Search for the cell housing the specified text and yield its [x, y] center coordinate. 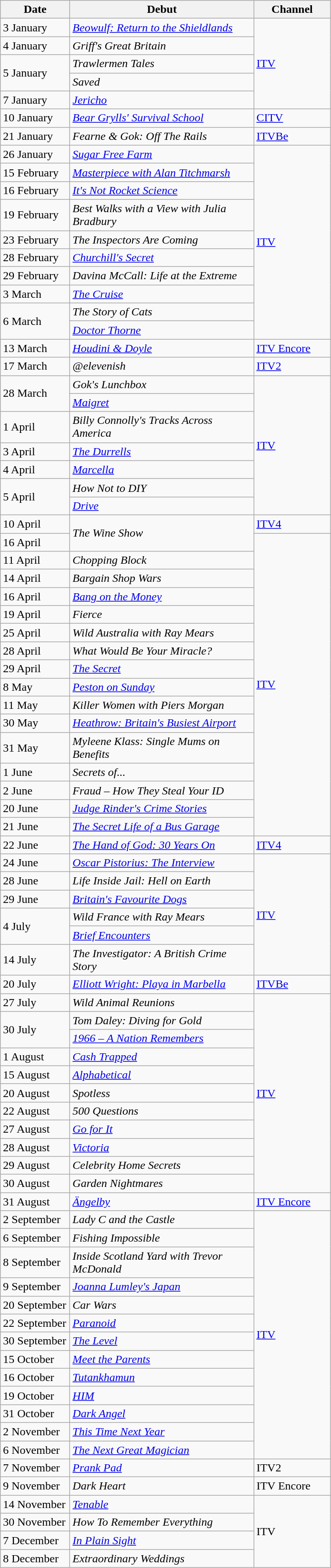
Houdini & Doyle [162, 348]
20 July [35, 984]
Masterpiece with Alan Titchmarsh [162, 172]
19 October [35, 1395]
Myleene Klass: Single Mums on Benefits [162, 748]
Fishing Impossible [162, 1238]
7 November [35, 1468]
Channel [292, 10]
14 November [35, 1504]
14 July [35, 960]
1 April [35, 427]
The Investigator: A British Crime Story [162, 960]
25 April [35, 633]
Doctor Thorne [162, 330]
Davina McCall: Life at the Extreme [162, 276]
Extraordinary Weddings [162, 1558]
6 November [35, 1450]
CITV [292, 118]
6 September [35, 1238]
Billy Connolly's Tracks Across America [162, 427]
26 January [35, 154]
29 June [35, 899]
Prank Pad [162, 1468]
3 January [35, 28]
Griff's Great Britain [162, 46]
Judge Rinder's Crime Stories [162, 808]
Alphabetical [162, 1075]
5 January [35, 73]
Maigret [162, 402]
Killer Women with Piers Morgan [162, 705]
Brief Encounters [162, 935]
Churchill's Secret [162, 258]
28 August [35, 1147]
6 March [35, 321]
Oscar Pistorius: The Interview [162, 863]
Lady C and the Castle [162, 1220]
The Secret [162, 669]
1 June [35, 772]
Victoria [162, 1147]
22 August [35, 1111]
Heathrow: Britain's Busiest Airport [162, 723]
Joanna Lumley's Japan [162, 1287]
28 March [35, 393]
Marcella [162, 470]
10 April [35, 524]
Elliott Wright: Playa in Marbella [162, 984]
29 April [35, 669]
The Durrells [162, 451]
Peston on Sunday [162, 687]
Chopping Block [162, 560]
Garden Nightmares [162, 1184]
Trawlermen Tales [162, 64]
19 April [35, 615]
The Cruise [162, 294]
24 June [35, 863]
500 Questions [162, 1111]
31 May [35, 748]
15 October [35, 1359]
Bear Grylls' Survival School [162, 118]
9 September [35, 1287]
The Inspectors Are Coming [162, 239]
Jericho [162, 100]
14 April [35, 578]
Wild Animal Reunions [162, 1002]
10 January [35, 118]
2 November [35, 1431]
16 February [35, 190]
29 August [35, 1166]
Wild Australia with Ray Mears [162, 633]
The Next Great Magician [162, 1450]
Go for It [162, 1129]
30 September [35, 1341]
The Secret Life of a Bus Garage [162, 826]
2 September [35, 1220]
15 February [35, 172]
21 January [35, 136]
8 September [35, 1263]
30 August [35, 1184]
15 August [35, 1075]
Gok's Lunchbox [162, 384]
How Not to DIY [162, 488]
30 November [35, 1522]
7 December [35, 1540]
29 February [35, 276]
Fearne & Gok: Off The Rails [162, 136]
Tutankhamun [162, 1377]
11 April [35, 560]
3 April [35, 451]
Paranoid [162, 1323]
27 July [35, 1002]
8 May [35, 687]
@elevenish [162, 366]
4 January [35, 46]
The Story of Cats [162, 312]
20 September [35, 1305]
It's Not Rocket Science [162, 190]
Tenable [162, 1504]
28 February [35, 258]
Dark Heart [162, 1486]
Fierce [162, 615]
Sugar Free Farm [162, 154]
Drive [162, 506]
Dark Angel [162, 1413]
16 October [35, 1377]
Cash Trapped [162, 1057]
23 February [35, 239]
30 May [35, 723]
4 April [35, 470]
In Plain Sight [162, 1540]
5 April [35, 497]
Spotless [162, 1093]
3 March [35, 294]
20 August [35, 1093]
Bargain Shop Wars [162, 578]
Life Inside Jail: Hell on Earth [162, 881]
What Would Be Your Miracle? [162, 651]
1 August [35, 1057]
The Wine Show [162, 533]
Secrets of... [162, 772]
11 May [35, 705]
1966 – A Nation Remembers [162, 1039]
8 December [35, 1558]
The Level [162, 1341]
28 April [35, 651]
21 June [35, 826]
Beowulf: Return to the Shieldlands [162, 28]
Bang on the Money [162, 597]
Best Walks with a View with Julia Bradbury [162, 215]
Wild France with Ray Mears [162, 917]
How To Remember Everything [162, 1522]
The Hand of God: 30 Years On [162, 844]
Fraud – How They Steal Your ID [162, 790]
31 October [35, 1413]
7 January [35, 100]
17 March [35, 366]
HIM [162, 1395]
22 September [35, 1323]
9 November [35, 1486]
20 June [35, 808]
13 March [35, 348]
2 June [35, 790]
Date [35, 10]
Inside Scotland Yard with Trevor McDonald [162, 1263]
28 June [35, 881]
22 June [35, 844]
Celebrity Home Secrets [162, 1166]
Tom Daley: Diving for Gold [162, 1020]
Debut [162, 10]
19 February [35, 215]
4 July [35, 926]
Car Wars [162, 1305]
27 August [35, 1129]
Saved [162, 82]
Britain's Favourite Dogs [162, 899]
31 August [35, 1202]
Meet the Parents [162, 1359]
30 July [35, 1029]
This Time Next Year [162, 1431]
Ängelby [162, 1202]
